Find where the given text appears and provide that cell's center as (x, y) coordinate. 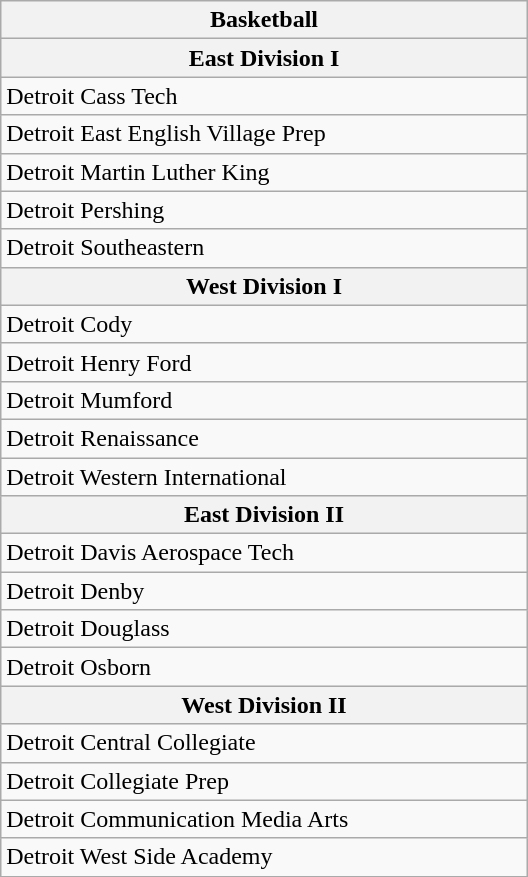
Detroit Communication Media Arts (264, 819)
Detroit East English Village Prep (264, 134)
Detroit Southeastern (264, 248)
Detroit Mumford (264, 400)
Detroit Renaissance (264, 438)
West Division I (264, 286)
Detroit West Side Academy (264, 857)
Detroit Central Collegiate (264, 743)
Detroit Cody (264, 324)
Detroit Collegiate Prep (264, 781)
East Division I (264, 58)
Detroit Douglass (264, 629)
Detroit Henry Ford (264, 362)
Detroit Denby (264, 591)
Detroit Osborn (264, 667)
West Division II (264, 705)
Detroit Cass Tech (264, 96)
Detroit Pershing (264, 210)
Detroit Western International (264, 477)
Basketball (264, 20)
East Division II (264, 515)
Detroit Davis Aerospace Tech (264, 553)
Detroit Martin Luther King (264, 172)
